Capture the cell that displays the provided text and extract its (X, Y) central coordinate. 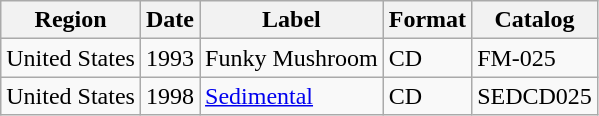
Funky Mushroom (292, 58)
Sedimental (292, 96)
FM-025 (535, 58)
1998 (170, 96)
Catalog (535, 20)
SEDCD025 (535, 96)
1993 (170, 58)
Format (427, 20)
Region (71, 20)
Date (170, 20)
Label (292, 20)
